Search for the cell housing the specified text and yield its (X, Y) center coordinate. 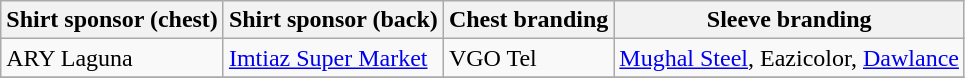
Sleeve branding (790, 20)
VGO Tel (528, 58)
Shirt sponsor (chest) (112, 20)
Mughal Steel, Eazicolor, Dawlance (790, 58)
Chest branding (528, 20)
Shirt sponsor (back) (333, 20)
ARY Laguna (112, 58)
Imtiaz Super Market (333, 58)
